Detect which cell encompasses the target text, then output its (x, y) center coordinate. 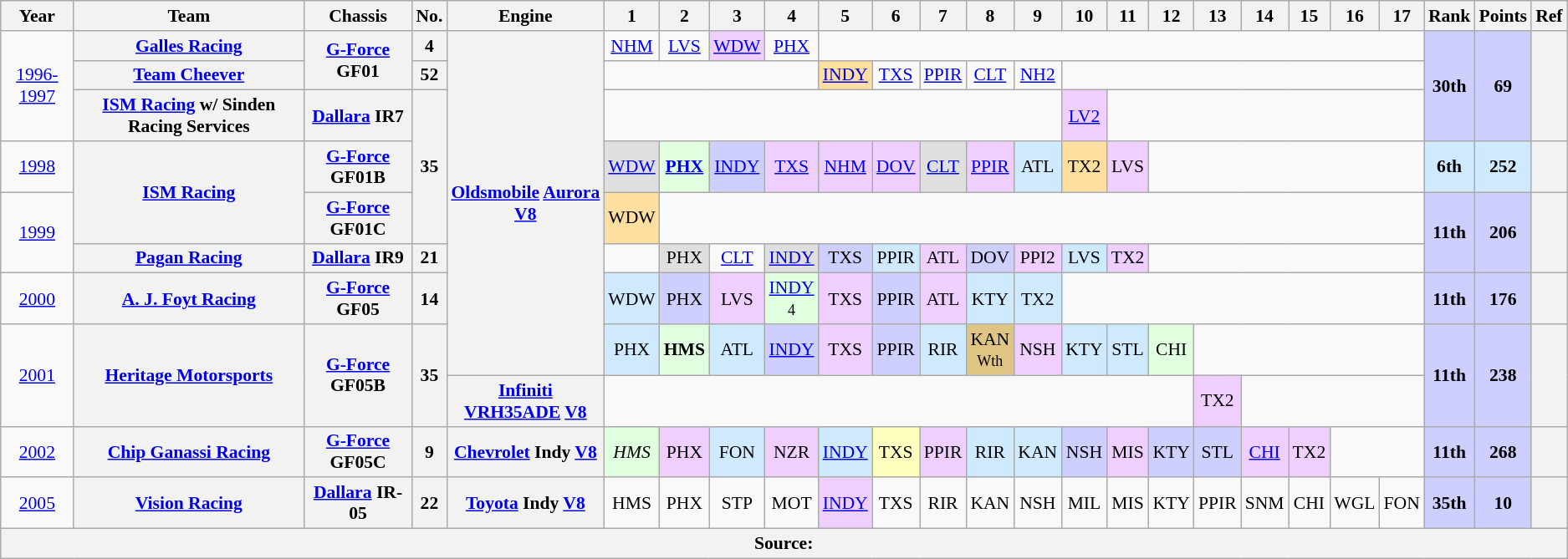
ISM Racing (189, 192)
LV2 (1084, 115)
A. J. Foyt Racing (189, 299)
252 (1503, 167)
Chip Ganassi Racing (189, 451)
Chassis (358, 16)
3 (737, 16)
2000 (37, 299)
No. (429, 16)
STP (737, 503)
Dallara IR7 (358, 115)
22 (429, 503)
Ref (1549, 16)
WGL (1355, 503)
6 (896, 16)
G-Force GF05C (358, 451)
Oldsmobile Aurora V8 (525, 203)
Engine (525, 16)
MIL (1084, 503)
16 (1355, 16)
PPI2 (1037, 258)
Team (189, 16)
11 (1128, 16)
69 (1503, 86)
G-Force GF01B (358, 167)
SNM (1264, 503)
NH2 (1037, 75)
1998 (37, 167)
13 (1218, 16)
Pagan Racing (189, 258)
Points (1503, 16)
1996-1997 (37, 86)
Galles Racing (189, 46)
NZR (792, 451)
MOT (792, 503)
KANWth (990, 349)
52 (429, 75)
1999 (37, 232)
2002 (37, 451)
15 (1310, 16)
2005 (37, 503)
238 (1503, 375)
Source: (784, 544)
35th (1450, 503)
Heritage Motorsports (189, 375)
30th (1450, 86)
5 (845, 16)
21 (429, 258)
12 (1171, 16)
Dallara IR9 (358, 258)
INDY4 (792, 299)
G-Force GF01C (358, 217)
G-Force GF01 (358, 60)
2 (684, 16)
17 (1402, 16)
176 (1503, 299)
Chevrolet Indy V8 (525, 451)
268 (1503, 451)
206 (1503, 232)
7 (943, 16)
Infiniti VRH35ADE V8 (525, 401)
2001 (37, 375)
1 (631, 16)
Dallara IR-05 (358, 503)
G-Force GF05 (358, 299)
Team Cheever (189, 75)
ISM Racing w/ Sinden Racing Services (189, 115)
6th (1450, 167)
G-Force GF05B (358, 375)
Year (37, 16)
Rank (1450, 16)
Toyota Indy V8 (525, 503)
8 (990, 16)
Vision Racing (189, 503)
